Scan for the cell matching the given text and deliver its (X, Y) coordinate at center. 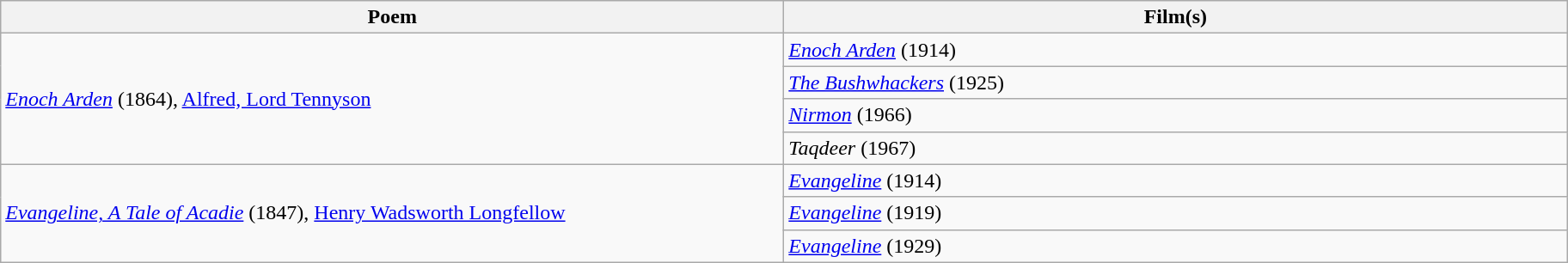
Evangeline (1929) (1176, 246)
Evangeline (1914) (1176, 180)
Taqdeer (1967) (1176, 148)
Nirmon (1966) (1176, 115)
Evangeline (1919) (1176, 213)
Evangeline, A Tale of Acadie (1847), Henry Wadsworth Longfellow (392, 213)
The Bushwhackers (1925) (1176, 83)
Enoch Arden (1864), Alfred, Lord Tennyson (392, 99)
Enoch Arden (1914) (1176, 50)
Poem (392, 17)
Film(s) (1176, 17)
